Pinpoint the cell where the given text exists, returning its (x, y) midpoint coordinate. 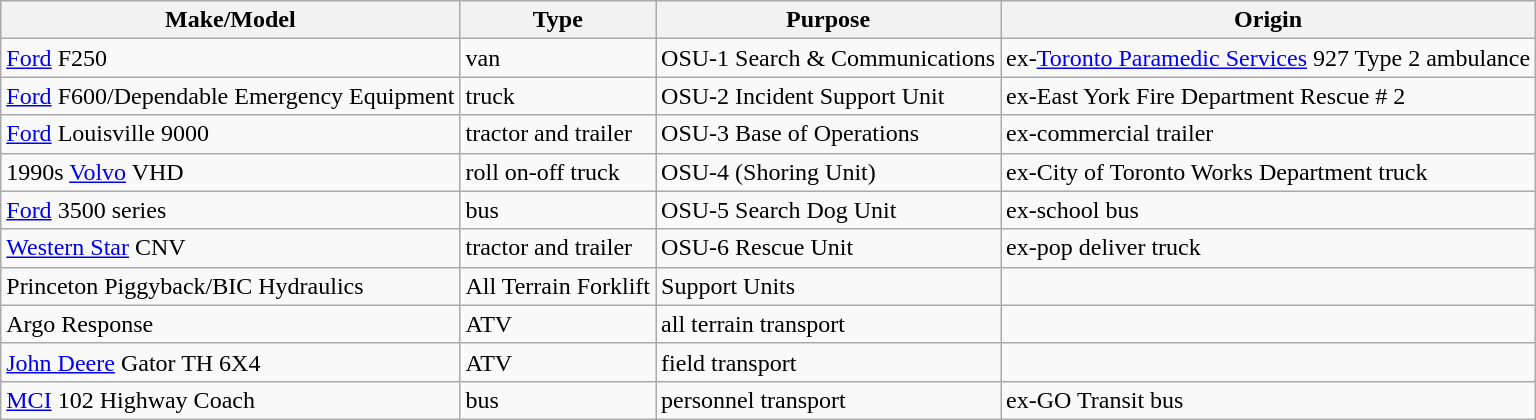
personnel transport (828, 400)
truck (558, 96)
Ford F600/Dependable Emergency Equipment (230, 96)
Type (558, 20)
ex-Toronto Paramedic Services 927 Type 2 ambulance (1268, 58)
ex-East York Fire Department Rescue # 2 (1268, 96)
OSU-5 Search Dog Unit (828, 210)
OSU-3 Base of Operations (828, 134)
OSU-1 Search & Communications (828, 58)
Ford 3500 series (230, 210)
John Deere Gator TH 6X4 (230, 362)
Western Star CNV (230, 248)
1990s Volvo VHD (230, 172)
ex-school bus (1268, 210)
Purpose (828, 20)
All Terrain Forklift (558, 286)
ex-City of Toronto Works Department truck (1268, 172)
Princeton Piggyback/BIC Hydraulics (230, 286)
Ford Louisville 9000 (230, 134)
Argo Response (230, 324)
OSU-2 Incident Support Unit (828, 96)
Ford F250 (230, 58)
OSU-4 (Shoring Unit) (828, 172)
ex-commercial trailer (1268, 134)
roll on-off truck (558, 172)
van (558, 58)
Support Units (828, 286)
all terrain transport (828, 324)
field transport (828, 362)
OSU-6 Rescue Unit (828, 248)
Make/Model (230, 20)
ex-pop deliver truck (1268, 248)
ex-GO Transit bus (1268, 400)
Origin (1268, 20)
MCI 102 Highway Coach (230, 400)
